For the text-containing cell, return its midpoint in [x, y] coordinate format. 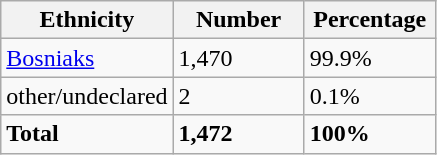
Total [87, 134]
100% [370, 134]
Ethnicity [87, 20]
1,470 [238, 58]
other/undeclared [87, 96]
99.9% [370, 58]
0.1% [370, 96]
Bosniaks [87, 58]
Number [238, 20]
2 [238, 96]
1,472 [238, 134]
Percentage [370, 20]
